Detect which cell encompasses the target text, then output its (x, y) center coordinate. 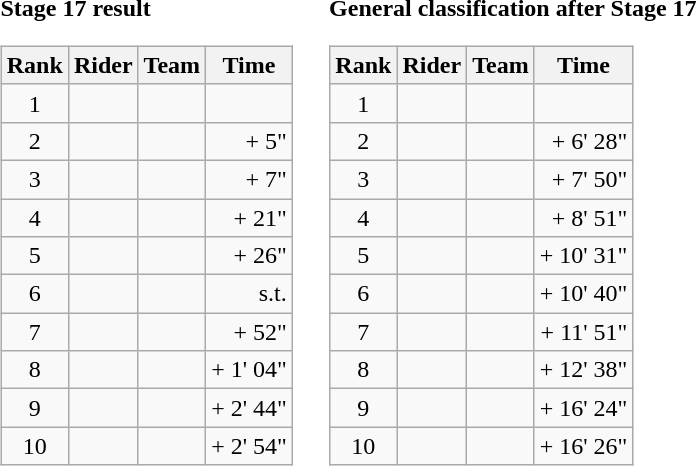
+ 7" (250, 179)
+ 8' 51" (584, 217)
+ 10' 40" (584, 294)
+ 1' 04" (250, 370)
+ 11' 51" (584, 332)
s.t. (250, 294)
+ 16' 26" (584, 446)
+ 2' 54" (250, 446)
+ 6' 28" (584, 141)
+ 21" (250, 217)
+ 26" (250, 256)
+ 52" (250, 332)
+ 16' 24" (584, 408)
+ 7' 50" (584, 179)
+ 2' 44" (250, 408)
+ 5" (250, 141)
+ 10' 31" (584, 256)
+ 12' 38" (584, 370)
